Identify which cell holds the provided text, then report its (x, y) central coordinate. 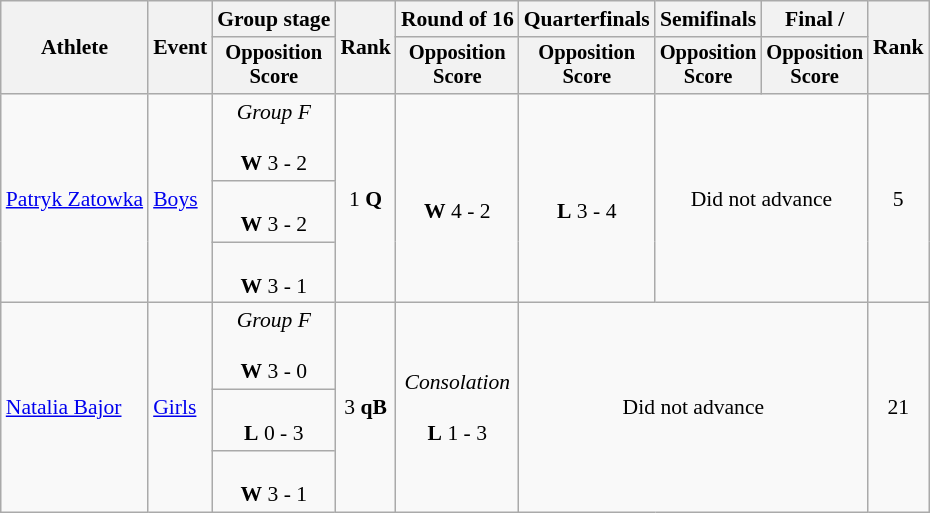
21 (898, 408)
3 qB (366, 408)
Athlete (74, 48)
Quarterfinals (587, 19)
Girls (180, 408)
L 0 - 3 (274, 420)
Group FW 3 - 2 (274, 138)
ConsolationL 1 - 3 (458, 408)
Group stage (274, 19)
Patryk Zatowka (74, 198)
Round of 16 (458, 19)
Group FW 3 - 0 (274, 346)
Semifinals (708, 19)
Natalia Bajor (74, 408)
W 4 - 2 (458, 198)
5 (898, 198)
W 3 - 2 (274, 212)
L 3 - 4 (587, 198)
Event (180, 48)
Boys (180, 198)
Final / (814, 19)
1 Q (366, 198)
